Determine the (X, Y) coordinate at the center of the cell enclosing the given text.  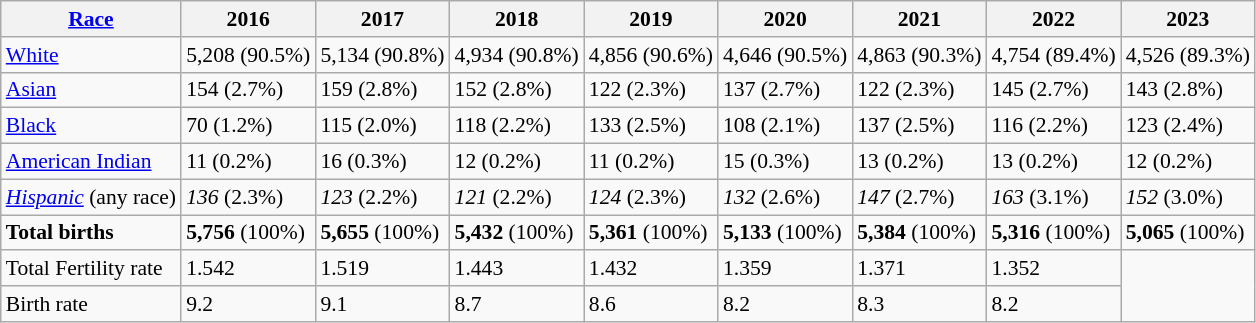
2021 (919, 19)
1.519 (382, 269)
4,934 (90.8%) (517, 55)
5,384 (100%) (919, 233)
5,655 (100%) (382, 233)
133 (2.5%) (651, 126)
137 (2.7%) (785, 90)
124 (2.3%) (651, 197)
1.352 (1053, 269)
2016 (248, 19)
Race (91, 19)
115 (2.0%) (382, 126)
152 (2.8%) (517, 90)
2020 (785, 19)
16 (0.3%) (382, 162)
1.443 (517, 269)
2018 (517, 19)
1.432 (651, 269)
9.1 (382, 304)
121 (2.2%) (517, 197)
163 (3.1%) (1053, 197)
Hispanic (any race) (91, 197)
White (91, 55)
5,208 (90.5%) (248, 55)
152 (3.0%) (1188, 197)
American Indian (91, 162)
5,756 (100%) (248, 233)
5,361 (100%) (651, 233)
4,856 (90.6%) (651, 55)
136 (2.3%) (248, 197)
Total Fertility rate (91, 269)
5,065 (100%) (1188, 233)
123 (2.4%) (1188, 126)
4,863 (90.3%) (919, 55)
145 (2.7%) (1053, 90)
2019 (651, 19)
123 (2.2%) (382, 197)
Black (91, 126)
2022 (1053, 19)
5,133 (100%) (785, 233)
147 (2.7%) (919, 197)
8.7 (517, 304)
Total births (91, 233)
1.542 (248, 269)
118 (2.2%) (517, 126)
Asian (91, 90)
70 (1.2%) (248, 126)
1.359 (785, 269)
8.3 (919, 304)
1.371 (919, 269)
2023 (1188, 19)
4,754 (89.4%) (1053, 55)
5,134 (90.8%) (382, 55)
143 (2.8%) (1188, 90)
137 (2.5%) (919, 126)
4,526 (89.3%) (1188, 55)
2017 (382, 19)
4,646 (90.5%) (785, 55)
154 (2.7%) (248, 90)
159 (2.8%) (382, 90)
Birth rate (91, 304)
132 (2.6%) (785, 197)
108 (2.1%) (785, 126)
9.2 (248, 304)
116 (2.2%) (1053, 126)
8.6 (651, 304)
5,432 (100%) (517, 233)
15 (0.3%) (785, 162)
5,316 (100%) (1053, 233)
